Provide the (x, y) coordinate of the cell's center where the given text is located.  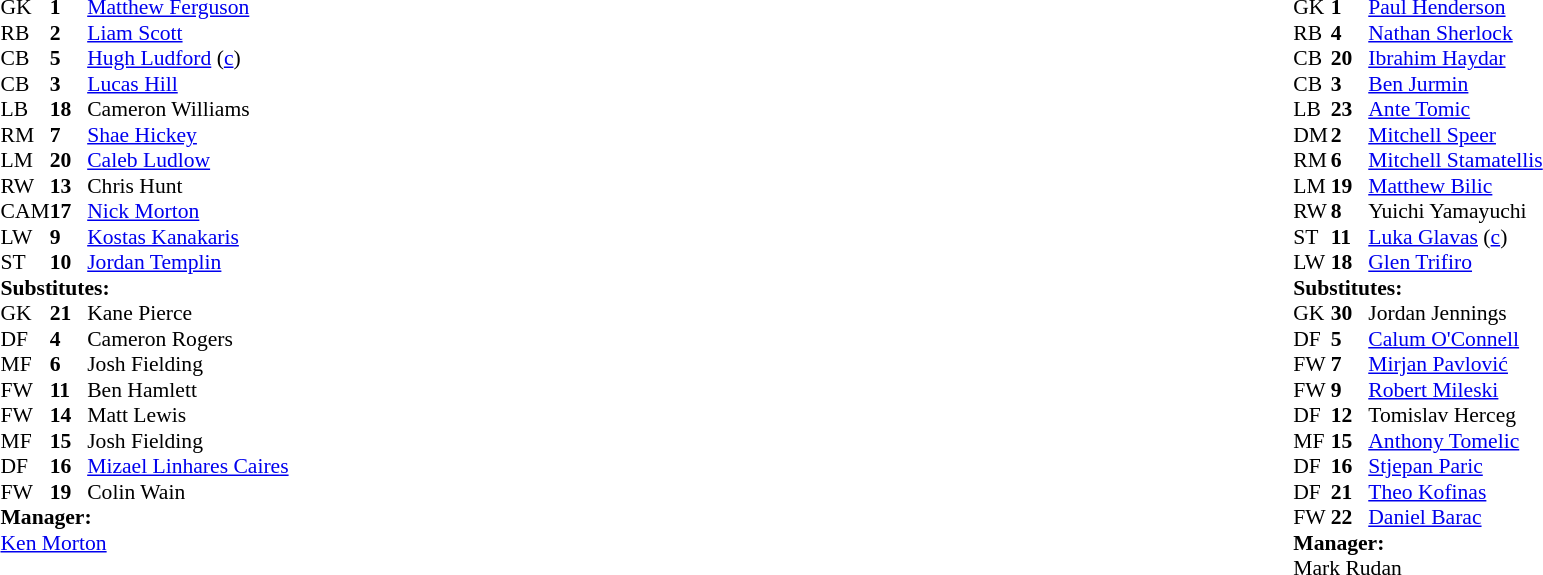
Mitchell Stamatellis (1455, 161)
Jordan Templin (188, 263)
Caleb Ludlow (188, 161)
17 (69, 211)
13 (69, 186)
Matt Lewis (188, 415)
Tomislav Herceg (1455, 415)
Mitchell Speer (1455, 135)
14 (69, 415)
Jordan Jennings (1455, 313)
Chris Hunt (188, 186)
Nathan Sherlock (1455, 33)
Robert Mileski (1455, 390)
CAM (24, 211)
Calum O'Connell (1455, 339)
Daniel Barac (1455, 517)
30 (1350, 313)
Liam Scott (188, 33)
Ibrahim Haydar (1455, 59)
Lucas Hill (188, 84)
8 (1350, 211)
Ben Hamlett (188, 390)
Mirjan Pavlović (1455, 365)
Yuichi Yamayuchi (1455, 211)
Matthew Bilic (1455, 186)
Glen Trifiro (1455, 263)
Kane Pierce (188, 313)
12 (1350, 415)
Kostas Kanakaris (188, 237)
Anthony Tomelic (1455, 441)
Nick Morton (188, 211)
Luka Glavas (c) (1455, 237)
DM (1312, 135)
Ken Morton (144, 543)
Hugh Ludford (c) (188, 59)
22 (1350, 517)
Cameron Williams (188, 109)
Ante Tomic (1455, 109)
23 (1350, 109)
Cameron Rogers (188, 339)
Stjepan Paric (1455, 467)
10 (69, 263)
Mizael Linhares Caires (188, 467)
Colin Wain (188, 492)
Ben Jurmin (1455, 84)
Theo Kofinas (1455, 492)
Shae Hickey (188, 135)
